Identify which cell holds the provided text, then report its [x, y] central coordinate. 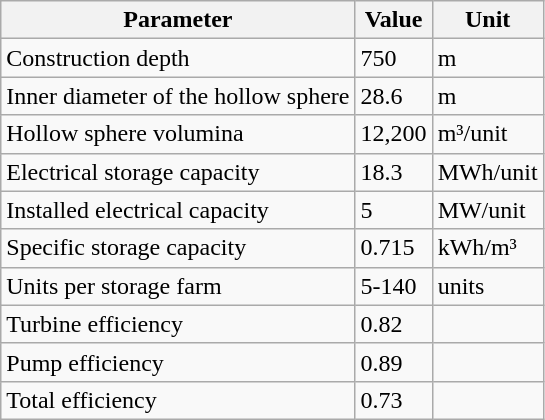
MW/unit [488, 210]
Installed electrical capacity [178, 210]
units [488, 286]
Specific storage capacity [178, 248]
5-140 [394, 286]
MWh/unit [488, 172]
28.6 [394, 96]
Pump efficiency [178, 362]
5 [394, 210]
Value [394, 20]
0.82 [394, 324]
Hollow sphere volumina [178, 134]
Unit [488, 20]
0.89 [394, 362]
kWh/m³ [488, 248]
Construction depth [178, 58]
Total efficiency [178, 400]
750 [394, 58]
Parameter [178, 20]
Units per storage farm [178, 286]
0.73 [394, 400]
Turbine efficiency [178, 324]
18.3 [394, 172]
Inner diameter of the hollow sphere [178, 96]
m³/unit [488, 134]
Electrical storage capacity [178, 172]
0.715 [394, 248]
12,200 [394, 134]
